Scan for the cell matching the given text and deliver its (X, Y) coordinate at center. 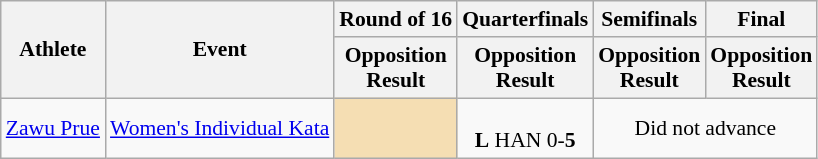
Semifinals (649, 19)
Event (220, 50)
Quarterfinals (525, 19)
Did not advance (705, 128)
Final (761, 19)
Women's Individual Kata (220, 128)
L HAN 0-5 (525, 128)
Round of 16 (396, 19)
Zawu Prue (53, 128)
Athlete (53, 50)
